Scan for the cell matching the given text and deliver its (X, Y) coordinate at center. 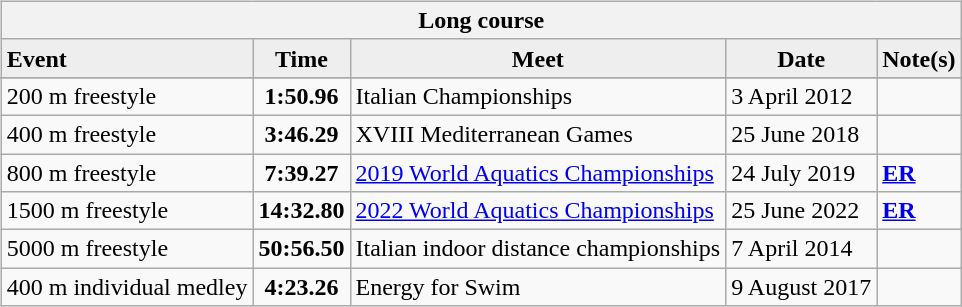
800 m freestyle (127, 173)
200 m freestyle (127, 96)
Meet (538, 58)
25 June 2022 (802, 211)
50:56.50 (302, 249)
14:32.80 (302, 211)
3:46.29 (302, 134)
Energy for Swim (538, 287)
5000 m freestyle (127, 249)
1500 m freestyle (127, 211)
2019 World Aquatics Championships (538, 173)
25 June 2018 (802, 134)
2022 World Aquatics Championships (538, 211)
1:50.96 (302, 96)
Time (302, 58)
Italian indoor distance championships (538, 249)
9 August 2017 (802, 287)
Date (802, 58)
400 m freestyle (127, 134)
400 m individual medley (127, 287)
XVIII Mediterranean Games (538, 134)
Note(s) (919, 58)
Event (127, 58)
3 April 2012 (802, 96)
Long course (481, 20)
7 April 2014 (802, 249)
4:23.26 (302, 287)
24 July 2019 (802, 173)
7:39.27 (302, 173)
Italian Championships (538, 96)
